Pinpoint the cell where the given text exists, returning its (x, y) midpoint coordinate. 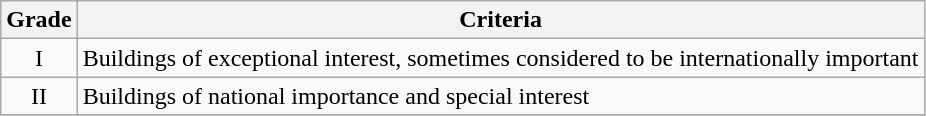
II (39, 96)
Buildings of national importance and special interest (500, 96)
Criteria (500, 20)
Buildings of exceptional interest, sometimes considered to be internationally important (500, 58)
Grade (39, 20)
I (39, 58)
